For the text-containing cell, return its midpoint in (x, y) coordinate format. 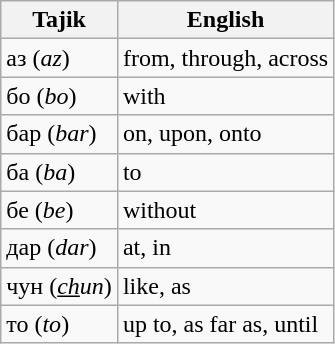
чун (chun) (60, 286)
Tajik (60, 20)
to (225, 172)
with (225, 96)
English (225, 20)
without (225, 210)
at, in (225, 248)
like, as (225, 286)
up to, as far as, until (225, 324)
аз (az) (60, 58)
дар (dar) (60, 248)
from, through, across (225, 58)
бе (be) (60, 210)
on, upon, onto (225, 134)
то (to) (60, 324)
бар (bar) (60, 134)
бо (bo) (60, 96)
ба (ba) (60, 172)
